Search for the cell housing the specified text and yield its (X, Y) center coordinate. 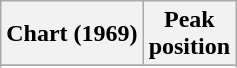
Chart (1969) (72, 34)
Peakposition (189, 34)
